Return (X, Y) of the center of cell containing provided text 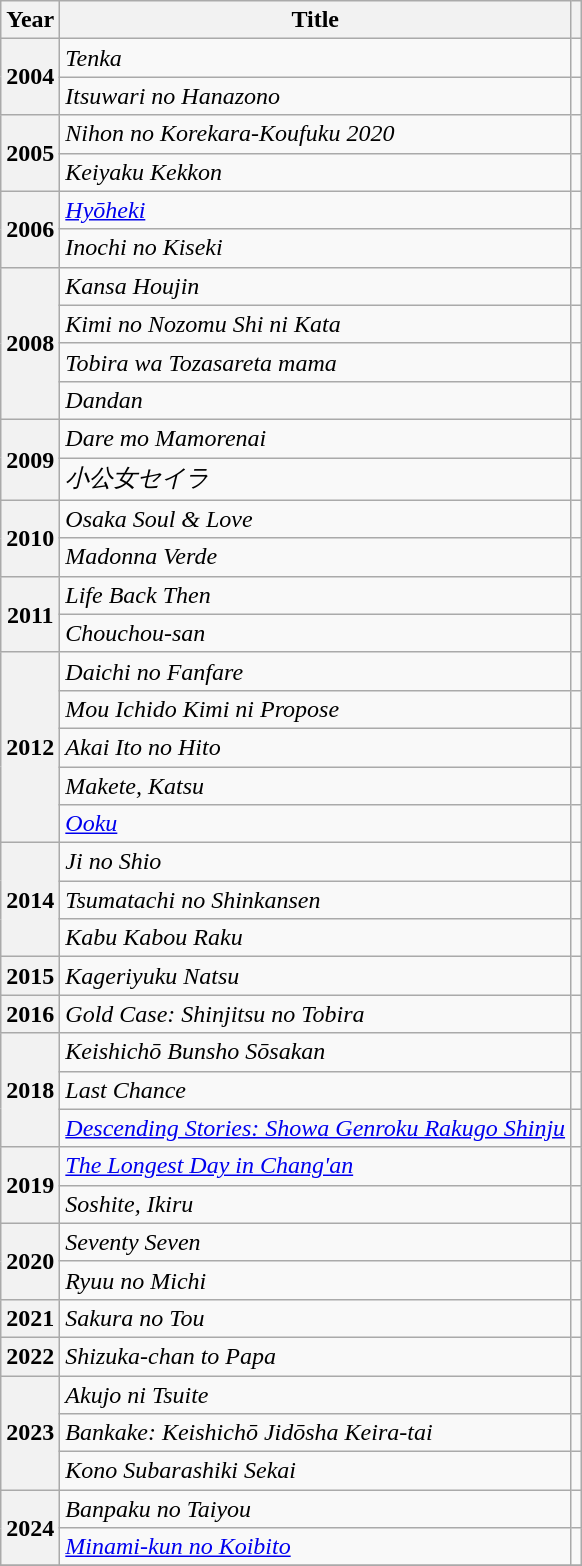
Akujo ni Tsuite (316, 1395)
Shizuka-chan to Papa (316, 1356)
2006 (30, 229)
Banpaku no Taiyou (316, 1509)
2016 (30, 1014)
Kimi no Nozomu Shi ni Kata (316, 324)
Keiyaku Kekkon (316, 172)
Ooku (316, 824)
Osaka Soul & Love (316, 519)
Inochi no Kiseki (316, 248)
2018 (30, 1090)
Nihon no Korekara-Koufuku 2020 (316, 134)
2023 (30, 1433)
Mou Ichido Kimi ni Propose (316, 709)
Seventy Seven (316, 1242)
2004 (30, 77)
Chouchou-san (316, 633)
2015 (30, 976)
Hyōheki (316, 210)
Makete, Katsu (316, 785)
Soshite, Ikiru (316, 1204)
Dare mo Mamorenai (316, 438)
Dandan (316, 400)
Minami-kun no Koibito (316, 1547)
Last Chance (316, 1090)
Itsuwari no Hanazono (316, 96)
Kansa Houjin (316, 286)
Title (316, 20)
Gold Case: Shinjitsu no Tobira (316, 1014)
2024 (30, 1528)
2010 (30, 538)
Madonna Verde (316, 557)
2011 (30, 614)
Kageriyuku Natsu (316, 976)
Ji no Shio (316, 862)
2008 (30, 343)
The Longest Day in Chang'an (316, 1166)
Tsumatachi no Shinkansen (316, 900)
Sakura no Tou (316, 1318)
Ryuu no Michi (316, 1280)
Descending Stories: Showa Genroku Rakugo Shinju (316, 1128)
Kabu Kabou Raku (316, 938)
2019 (30, 1185)
Kono Subarashiki Sekai (316, 1471)
Akai Ito no Hito (316, 747)
2009 (30, 460)
小公女セイラ (316, 480)
Tenka (316, 58)
Tobira wa Tozasareta mama (316, 362)
2022 (30, 1356)
Bankake: Keishichō Jidōsha Keira-tai (316, 1433)
Keishichō Bunsho Sōsakan (316, 1052)
2021 (30, 1318)
2005 (30, 153)
2014 (30, 900)
2020 (30, 1261)
Year (30, 20)
Daichi no Fanfare (316, 671)
Life Back Then (316, 595)
2012 (30, 747)
